Capture the cell that displays the provided text and extract its (X, Y) central coordinate. 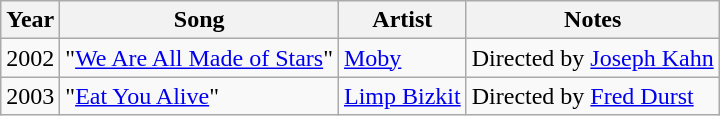
Notes (592, 20)
Moby (402, 58)
"We Are All Made of Stars" (200, 58)
"Eat You Alive" (200, 96)
Artist (402, 20)
2003 (30, 96)
Song (200, 20)
2002 (30, 58)
Directed by Fred Durst (592, 96)
Year (30, 20)
Directed by Joseph Kahn (592, 58)
Limp Bizkit (402, 96)
